Pinpoint the cell where the given text exists, returning its [x, y] midpoint coordinate. 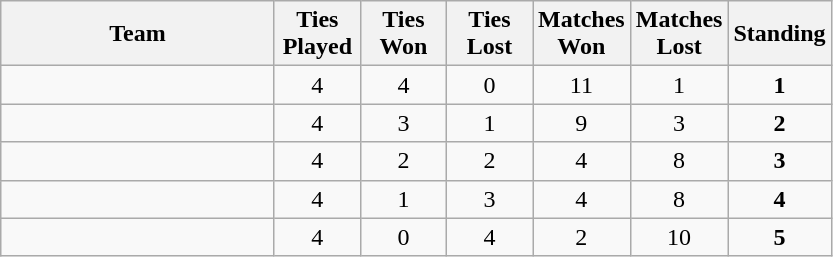
Matches Won [581, 34]
9 [581, 123]
Ties Played [317, 34]
Ties Won [403, 34]
Matches Lost [679, 34]
5 [780, 237]
Standing [780, 34]
Ties Lost [489, 34]
10 [679, 237]
Team [138, 34]
11 [581, 85]
